Pinpoint the cell where the given text exists, returning its (X, Y) midpoint coordinate. 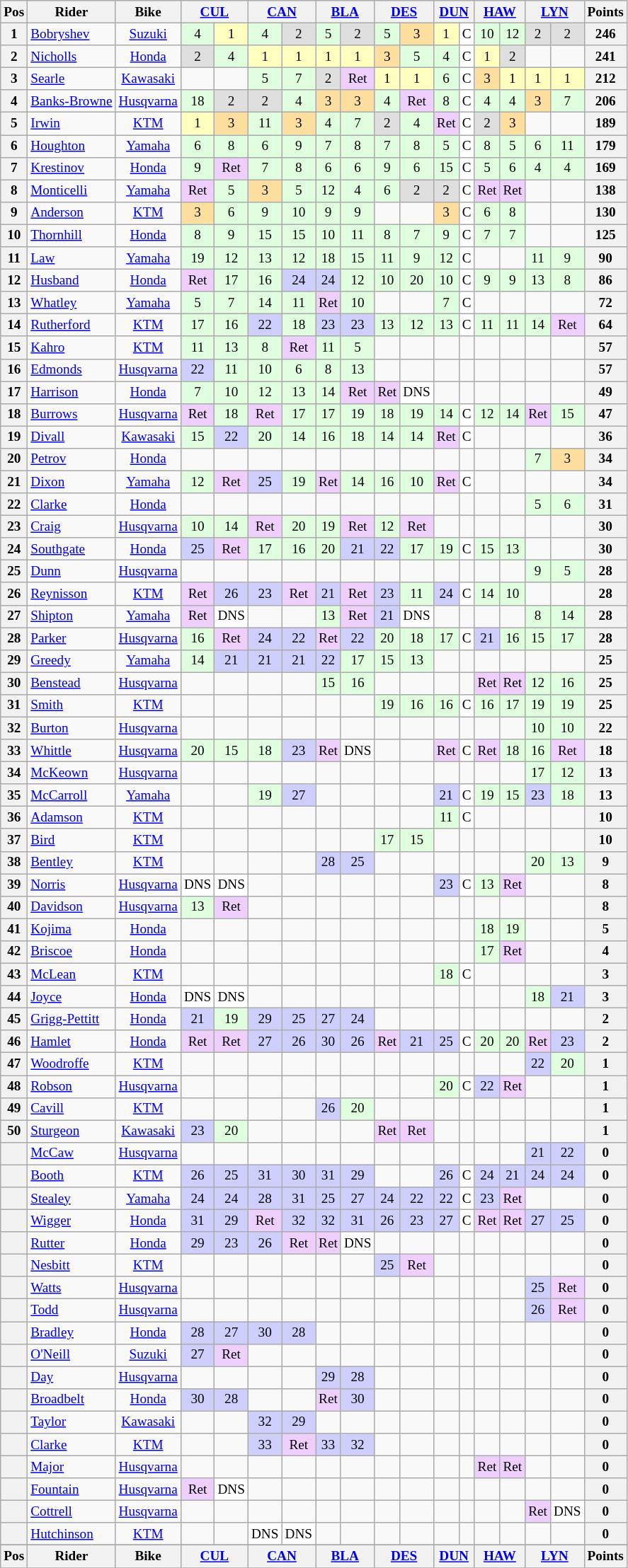
125 (605, 236)
35 (14, 795)
241 (605, 57)
Rutherford (72, 325)
Smith (72, 705)
Whittle (72, 751)
Greedy (72, 661)
Husband (72, 280)
206 (605, 101)
Whatley (72, 303)
Nicholls (72, 57)
Hutchinson (72, 1534)
Burrows (72, 415)
Major (72, 1467)
Hamlet (72, 1042)
45 (14, 1019)
44 (14, 997)
Anderson (72, 213)
Taylor (72, 1422)
48 (14, 1086)
Rutter (72, 1243)
Bradley (72, 1332)
138 (605, 191)
Benstead (72, 684)
246 (605, 34)
Monticelli (72, 191)
72 (605, 303)
Cottrell (72, 1511)
Craig (72, 526)
Kahro (72, 347)
Robson (72, 1086)
Grigg-Pettitt (72, 1019)
Briscoe (72, 952)
Law (72, 258)
Wigger (72, 1221)
Divall (72, 437)
Dixon (72, 482)
169 (605, 168)
212 (605, 79)
McLean (72, 974)
Stealey (72, 1199)
Shipton (72, 616)
Bentley (72, 863)
O'Neill (72, 1355)
64 (605, 325)
Woodroffe (72, 1064)
38 (14, 863)
Todd (72, 1310)
Southgate (72, 549)
Bird (72, 840)
179 (605, 146)
Booth (72, 1176)
37 (14, 840)
Day (72, 1378)
46 (14, 1042)
Broadbelt (72, 1400)
Irwin (72, 124)
Cavill (72, 1109)
Joyce (72, 997)
130 (605, 213)
Kojima (72, 930)
39 (14, 885)
Reynisson (72, 594)
Norris (72, 885)
Fountain (72, 1489)
Thornhill (72, 236)
Petrov (72, 459)
Nesbitt (72, 1265)
41 (14, 930)
Burton (72, 728)
40 (14, 907)
Sturgeon (72, 1131)
189 (605, 124)
86 (605, 280)
McKeown (72, 773)
Parker (72, 638)
42 (14, 952)
90 (605, 258)
Dunn (72, 572)
Banks-Browne (72, 101)
McCaw (72, 1153)
43 (14, 974)
Searle (72, 79)
McCarroll (72, 795)
Edmonds (72, 370)
Watts (72, 1288)
Adamson (72, 818)
Harrison (72, 392)
Houghton (72, 146)
Davidson (72, 907)
50 (14, 1131)
Krestinov (72, 168)
Bobryshev (72, 34)
